Provide the [X, Y] coordinate of the cell's center where the given text is located.  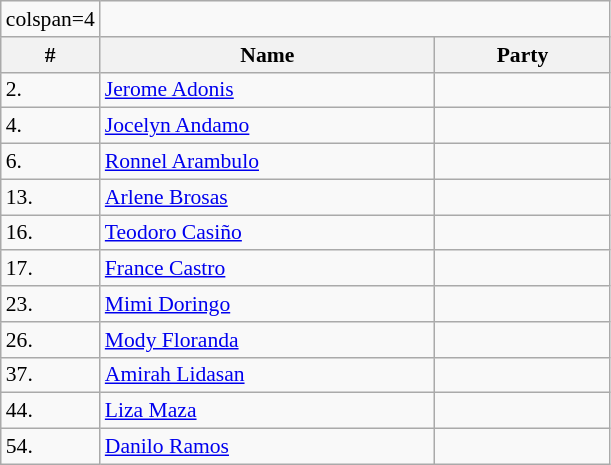
# [50, 55]
Teodoro Casiño [268, 233]
Arlene Brosas [268, 197]
37. [50, 375]
2. [50, 90]
Jerome Adonis [268, 90]
France Castro [268, 269]
4. [50, 126]
6. [50, 162]
17. [50, 269]
colspan=4 [50, 19]
44. [50, 411]
26. [50, 340]
Name [268, 55]
23. [50, 304]
Mody Floranda [268, 340]
Amirah Lidasan [268, 375]
Danilo Ramos [268, 447]
13. [50, 197]
16. [50, 233]
Ronnel Arambulo [268, 162]
Mimi Doringo [268, 304]
Party [522, 55]
54. [50, 447]
Jocelyn Andamo [268, 126]
Liza Maza [268, 411]
